Search for the cell housing the specified text and yield its (x, y) center coordinate. 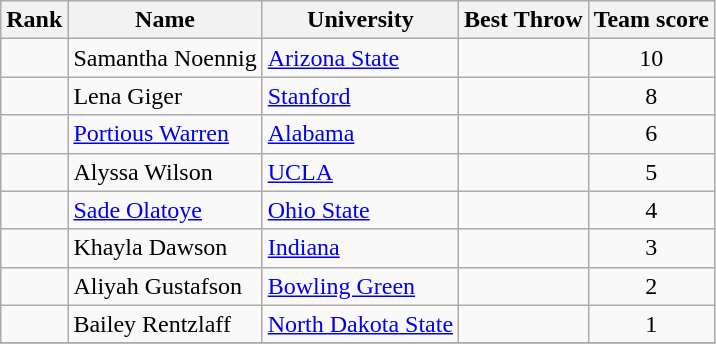
6 (651, 134)
Name (165, 20)
Sade Olatoye (165, 210)
1 (651, 324)
Portious Warren (165, 134)
Arizona State (360, 58)
2 (651, 286)
Ohio State (360, 210)
Indiana (360, 248)
4 (651, 210)
Best Throw (524, 20)
University (360, 20)
Bailey Rentzlaff (165, 324)
UCLA (360, 172)
Alyssa Wilson (165, 172)
Bowling Green (360, 286)
Team score (651, 20)
5 (651, 172)
8 (651, 96)
3 (651, 248)
Aliyah Gustafson (165, 286)
Rank (34, 20)
Samantha Noennig (165, 58)
10 (651, 58)
Stanford (360, 96)
North Dakota State (360, 324)
Lena Giger (165, 96)
Khayla Dawson (165, 248)
Alabama (360, 134)
